Return the (x, y) coordinate for the center point of the cell that contains the specified text.  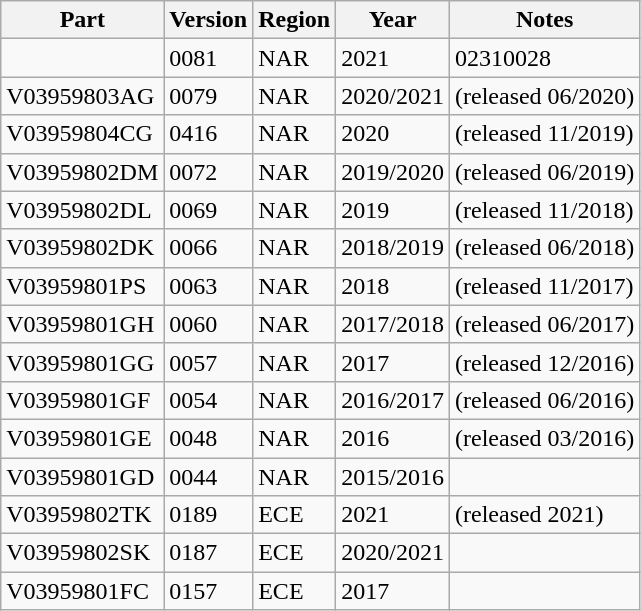
V03959804CG (82, 134)
0057 (208, 362)
2016 (393, 438)
0189 (208, 515)
(released 06/2019) (544, 172)
V03959802DL (82, 210)
0063 (208, 286)
0054 (208, 400)
02310028 (544, 58)
(released 12/2016) (544, 362)
2018/2019 (393, 248)
2018 (393, 286)
V03959802DK (82, 248)
(released 06/2017) (544, 324)
V03959802DM (82, 172)
0060 (208, 324)
0416 (208, 134)
V03959801GH (82, 324)
0072 (208, 172)
0066 (208, 248)
(released 11/2018) (544, 210)
0044 (208, 477)
0079 (208, 96)
(released 06/2018) (544, 248)
0048 (208, 438)
(released 11/2019) (544, 134)
Region (294, 20)
0069 (208, 210)
Version (208, 20)
(released 06/2016) (544, 400)
V03959801FC (82, 591)
(released 11/2017) (544, 286)
V03959801GG (82, 362)
V03959802SK (82, 553)
(released 03/2016) (544, 438)
2015/2016 (393, 477)
V03959801GD (82, 477)
0187 (208, 553)
Part (82, 20)
2019 (393, 210)
2016/2017 (393, 400)
0081 (208, 58)
V03959803AG (82, 96)
V03959801GE (82, 438)
2020 (393, 134)
V03959802TK (82, 515)
(released 2021) (544, 515)
2019/2020 (393, 172)
V03959801PS (82, 286)
2017/2018 (393, 324)
Notes (544, 20)
V03959801GF (82, 400)
0157 (208, 591)
(released 06/2020) (544, 96)
Year (393, 20)
